Extract the (x, y) coordinate from the center of the cell holding the provided text.  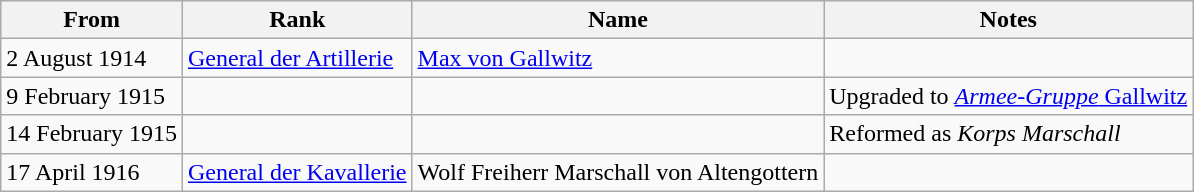
Name (618, 20)
9 February 1915 (92, 96)
Max von Gallwitz (618, 58)
Upgraded to Armee-Gruppe Gallwitz (1008, 96)
14 February 1915 (92, 134)
Notes (1008, 20)
17 April 1916 (92, 172)
From (92, 20)
General der Artillerie (297, 58)
Rank (297, 20)
2 August 1914 (92, 58)
Wolf Freiherr Marschall von Altengottern (618, 172)
General der Kavallerie (297, 172)
Reformed as Korps Marschall (1008, 134)
